Find where the given text appears and provide that cell's center as (x, y) coordinate. 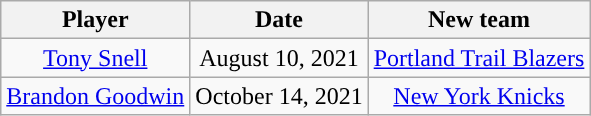
Brandon Goodwin (96, 96)
Date (279, 20)
August 10, 2021 (279, 58)
Player (96, 20)
New York Knicks (479, 96)
October 14, 2021 (279, 96)
Portland Trail Blazers (479, 58)
Tony Snell (96, 58)
New team (479, 20)
